Output the (x, y) coordinate of the center of the cell containing the given text.  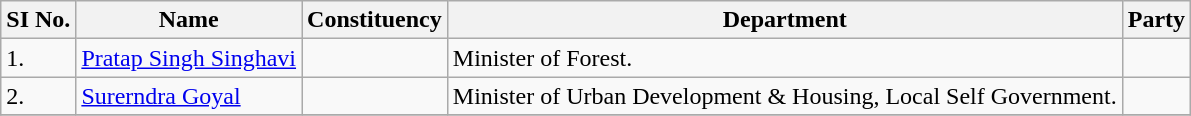
Minister of Urban Development & Housing, Local Self Government. (784, 96)
Department (784, 20)
Constituency (375, 20)
2. (38, 96)
Party (1156, 20)
1. (38, 58)
Pratap Singh Singhavi (189, 58)
Minister of Forest. (784, 58)
Surerndra Goyal (189, 96)
SI No. (38, 20)
Name (189, 20)
